Determine the [x, y] coordinate at the center of the cell enclosing the given text.  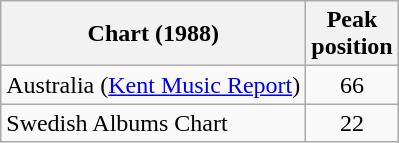
Swedish Albums Chart [154, 123]
66 [352, 85]
22 [352, 123]
Chart (1988) [154, 34]
Peakposition [352, 34]
Australia (Kent Music Report) [154, 85]
